Identify which cell holds the provided text, then report its [X, Y] central coordinate. 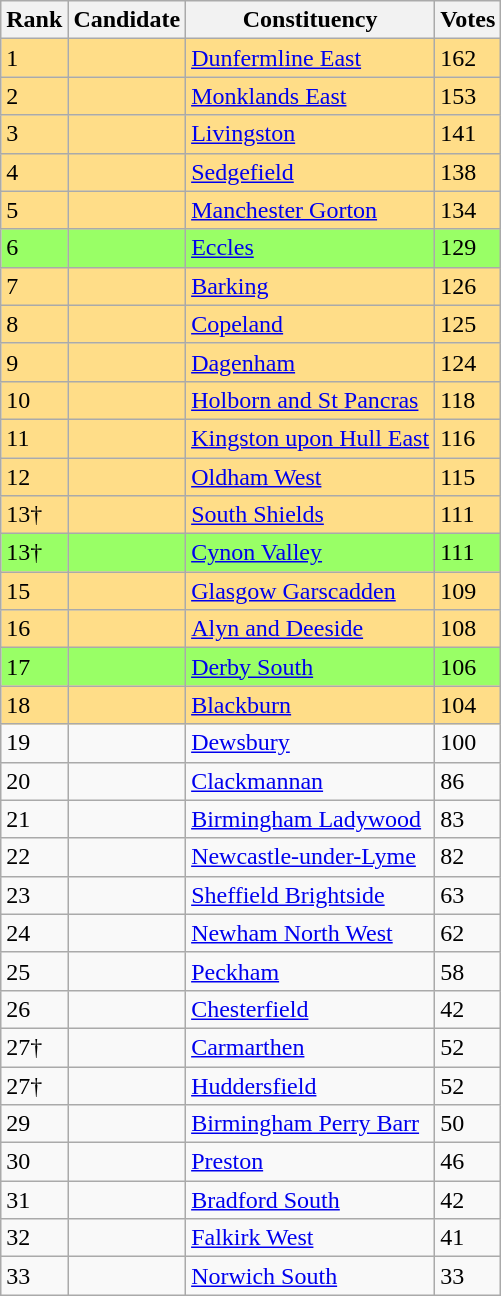
41 [468, 1238]
Dunfermline East [310, 58]
Dewsbury [310, 743]
162 [468, 58]
30 [34, 1162]
Holborn and St Pancras [310, 400]
18 [34, 705]
108 [468, 629]
Oldham West [310, 477]
South Shields [310, 515]
104 [468, 705]
Copeland [310, 324]
11 [34, 438]
6 [34, 248]
25 [34, 971]
Livingston [310, 134]
26 [34, 1009]
23 [34, 895]
Preston [310, 1162]
8 [34, 324]
Alyn and Deeside [310, 629]
1 [34, 58]
129 [468, 248]
124 [468, 362]
62 [468, 933]
Sedgefield [310, 172]
Derby South [310, 667]
2 [34, 96]
17 [34, 667]
Carmarthen [310, 1047]
Sheffield Brightside [310, 895]
Huddersfield [310, 1085]
Rank [34, 20]
83 [468, 819]
58 [468, 971]
Cynon Valley [310, 553]
125 [468, 324]
Birmingham Ladywood [310, 819]
86 [468, 781]
32 [34, 1238]
Kingston upon Hull East [310, 438]
138 [468, 172]
100 [468, 743]
16 [34, 629]
126 [468, 286]
115 [468, 477]
Newcastle-under-Lyme [310, 857]
Dagenham [310, 362]
7 [34, 286]
12 [34, 477]
31 [34, 1200]
50 [468, 1124]
10 [34, 400]
46 [468, 1162]
22 [34, 857]
15 [34, 591]
29 [34, 1124]
Manchester Gorton [310, 210]
141 [468, 134]
4 [34, 172]
109 [468, 591]
118 [468, 400]
116 [468, 438]
Chesterfield [310, 1009]
82 [468, 857]
Candidate [127, 20]
Clackmannan [310, 781]
19 [34, 743]
134 [468, 210]
Blackburn [310, 705]
Bradford South [310, 1200]
Barking [310, 286]
20 [34, 781]
106 [468, 667]
Monklands East [310, 96]
3 [34, 134]
21 [34, 819]
Birmingham Perry Barr [310, 1124]
Falkirk West [310, 1238]
Newham North West [310, 933]
5 [34, 210]
Glasgow Garscadden [310, 591]
24 [34, 933]
63 [468, 895]
153 [468, 96]
Eccles [310, 248]
9 [34, 362]
Peckham [310, 971]
Votes [468, 20]
Constituency [310, 20]
Norwich South [310, 1276]
